Provide the (X, Y) coordinate of the cell's center where the given text is located.  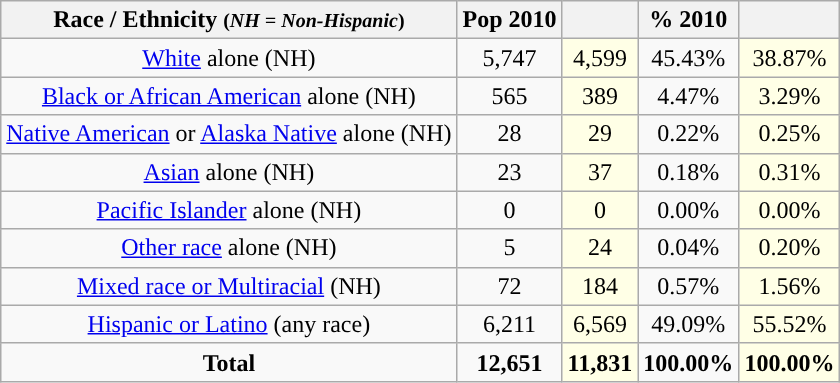
389 (600, 96)
0.04% (688, 248)
3.29% (790, 96)
565 (510, 96)
Hispanic or Latino (any race) (229, 324)
Mixed race or Multiracial (NH) (229, 286)
4,599 (600, 58)
4.47% (688, 96)
1.56% (790, 286)
55.52% (790, 324)
45.43% (688, 58)
28 (510, 134)
0.25% (790, 134)
Pacific Islander alone (NH) (229, 210)
23 (510, 172)
White alone (NH) (229, 58)
5 (510, 248)
Race / Ethnicity (NH = Non-Hispanic) (229, 20)
0.22% (688, 134)
72 (510, 286)
38.87% (790, 58)
0.20% (790, 248)
0.57% (688, 286)
Total (229, 362)
Native American or Alaska Native alone (NH) (229, 134)
184 (600, 286)
11,831 (600, 362)
5,747 (510, 58)
29 (600, 134)
6,211 (510, 324)
% 2010 (688, 20)
Other race alone (NH) (229, 248)
49.09% (688, 324)
0.18% (688, 172)
0.31% (790, 172)
12,651 (510, 362)
6,569 (600, 324)
37 (600, 172)
Black or African American alone (NH) (229, 96)
Pop 2010 (510, 20)
24 (600, 248)
Asian alone (NH) (229, 172)
